Capture the cell that displays the provided text and extract its (X, Y) central coordinate. 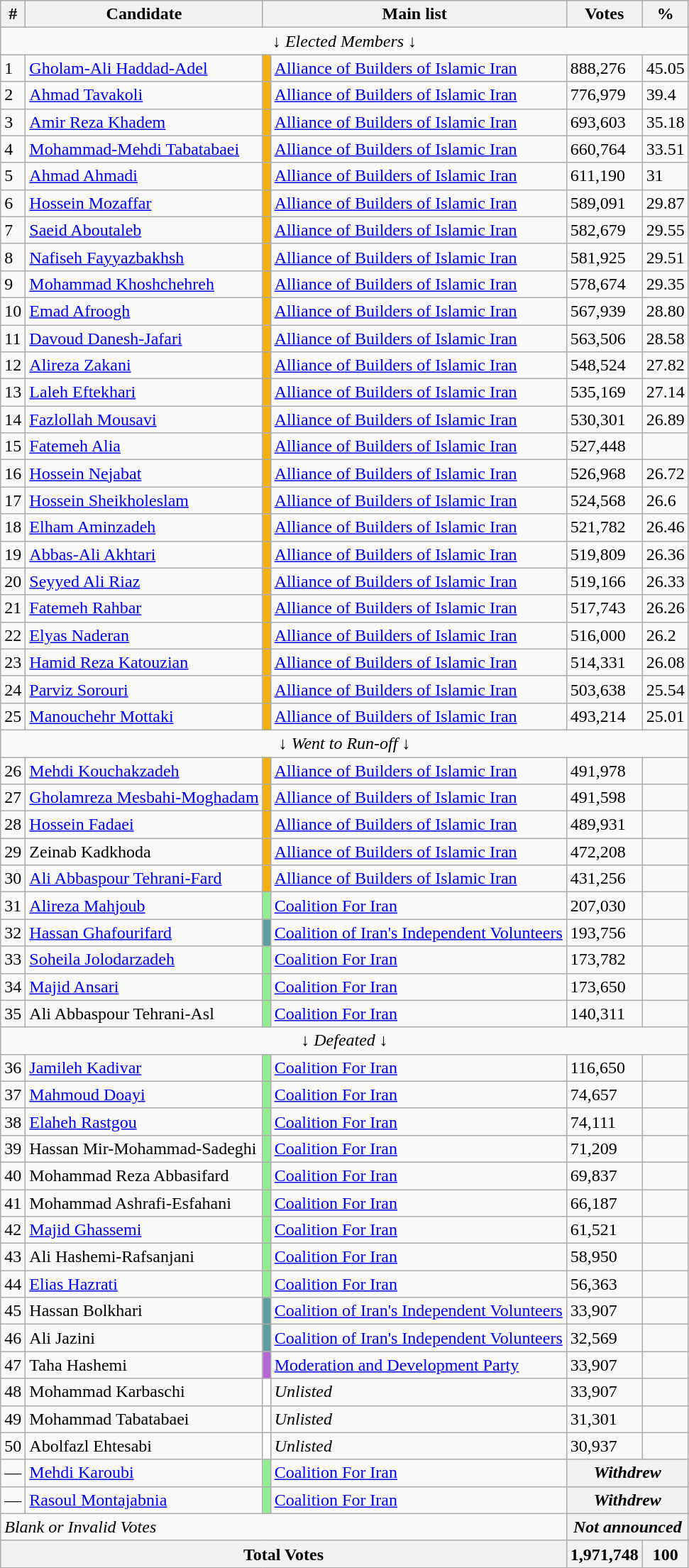
Mohammad Karbaschi (144, 1392)
Parviz Sorouri (144, 689)
Majid Ansari (144, 987)
10 (13, 311)
8 (13, 257)
Mehdi Karoubi (144, 1473)
693,603 (605, 122)
Votes (605, 14)
Soheila Jolodarzadeh (144, 960)
516,000 (605, 635)
Candidate (144, 14)
Ali Abbaspour Tehrani-Asl (144, 1014)
71,209 (605, 1148)
42 (13, 1230)
Emad Afroogh (144, 311)
Rasoul Montajabnia (144, 1500)
29 (13, 852)
527,448 (605, 446)
33 (13, 960)
38 (13, 1122)
Moderation and Development Party (419, 1365)
Zeinab Kadkhoda (144, 852)
Saeid Aboutaleb (144, 230)
% (666, 14)
30,937 (605, 1446)
15 (13, 446)
18 (13, 527)
25 (13, 716)
39 (13, 1148)
29.35 (666, 284)
28.58 (666, 339)
49 (13, 1419)
13 (13, 393)
Manouchehr Mottaki (144, 716)
Alireza Mahjoub (144, 906)
517,743 (605, 608)
26.2 (666, 635)
Hassan Bolkhari (144, 1311)
Hossein Fadaei (144, 825)
582,679 (605, 230)
26.6 (666, 500)
514,331 (605, 662)
20 (13, 581)
27 (13, 798)
530,301 (605, 420)
26.36 (666, 554)
41 (13, 1203)
30 (13, 879)
40 (13, 1175)
35 (13, 1014)
519,809 (605, 554)
35.18 (666, 122)
776,979 (605, 95)
567,939 (605, 311)
Mohammad Khoshchehreh (144, 284)
524,568 (605, 500)
29.87 (666, 203)
Ahmad Tavakoli (144, 95)
74,111 (605, 1122)
50 (13, 1446)
22 (13, 635)
Mohammad Tabatabaei (144, 1419)
21 (13, 608)
26.46 (666, 527)
66,187 (605, 1203)
Taha Hashemi (144, 1365)
Laleh Eftekhari (144, 393)
32 (13, 933)
100 (666, 1554)
26.33 (666, 581)
503,638 (605, 689)
26.89 (666, 420)
526,968 (605, 473)
Majid Ghassemi (144, 1230)
491,598 (605, 798)
19 (13, 554)
7 (13, 230)
Total Votes (284, 1554)
548,524 (605, 366)
Not announced (627, 1527)
Hamid Reza Katouzian (144, 662)
25.01 (666, 716)
493,214 (605, 716)
48 (13, 1392)
26.08 (666, 662)
16 (13, 473)
489,931 (605, 825)
Blank or Invalid Votes (284, 1527)
611,190 (605, 176)
Elaheh Rastgou (144, 1122)
2 (13, 95)
193,756 (605, 933)
Fazlollah Mousavi (144, 420)
47 (13, 1365)
207,030 (605, 906)
888,276 (605, 68)
173,650 (605, 987)
Ali Jazini (144, 1338)
37 (13, 1095)
1,971,748 (605, 1554)
1 (13, 68)
Abbas-Ali Akhtari (144, 554)
28.80 (666, 311)
46 (13, 1338)
431,256 (605, 879)
12 (13, 366)
173,782 (605, 960)
Mohammad Ashrafi-Esfahani (144, 1203)
Elham Aminzadeh (144, 527)
581,925 (605, 257)
4 (13, 149)
Gholam-Ali Haddad-Adel (144, 68)
25.54 (666, 689)
Hassan Mir-Mohammad-Sadeghi (144, 1148)
Fatemeh Rahbar (144, 608)
578,674 (605, 284)
# (13, 14)
27.14 (666, 393)
45.05 (666, 68)
Hossein Mozaffar (144, 203)
563,506 (605, 339)
6 (13, 203)
5 (13, 176)
24 (13, 689)
14 (13, 420)
3 (13, 122)
Gholamreza Mesbahi-Moghadam (144, 798)
69,837 (605, 1175)
Main list (414, 14)
45 (13, 1311)
Alireza Zakani (144, 366)
Mahmoud Doayi (144, 1095)
116,650 (605, 1068)
28 (13, 825)
29.55 (666, 230)
521,782 (605, 527)
43 (13, 1257)
Mehdi Kouchakzadeh (144, 770)
74,657 (605, 1095)
Elyas Naderan (144, 635)
31,301 (605, 1419)
26 (13, 770)
Fatemeh Alia (144, 446)
61,521 (605, 1230)
44 (13, 1284)
Jamileh Kadivar (144, 1068)
23 (13, 662)
56,363 (605, 1284)
17 (13, 500)
Mohammad-Mehdi Tabatabaei (144, 149)
33.51 (666, 149)
↓ Defeated ↓ (345, 1041)
Ali Hashemi-Rafsanjani (144, 1257)
9 (13, 284)
Hossein Nejabat (144, 473)
Hassan Ghafourifard (144, 933)
11 (13, 339)
472,208 (605, 852)
Ali Abbaspour Tehrani-Fard (144, 879)
535,169 (605, 393)
34 (13, 987)
Davoud Danesh-Jafari (144, 339)
Seyyed Ali Riaz (144, 581)
27.82 (666, 366)
26.26 (666, 608)
519,166 (605, 581)
Elias Hazrati (144, 1284)
Hossein Sheikholeslam (144, 500)
29.51 (666, 257)
26.72 (666, 473)
Amir Reza Khadem (144, 122)
Abolfazl Ehtesabi (144, 1446)
491,978 (605, 770)
660,764 (605, 149)
39.4 (666, 95)
↓ Went to Run-off ↓ (345, 743)
589,091 (605, 203)
Ahmad Ahmadi (144, 176)
Mohammad Reza Abbasifard (144, 1175)
↓ Elected Members ↓ (345, 41)
140,311 (605, 1014)
Nafiseh Fayyazbakhsh (144, 257)
36 (13, 1068)
58,950 (605, 1257)
32,569 (605, 1338)
